Provide the [X, Y] coordinate of the cell's center where the given text is located.  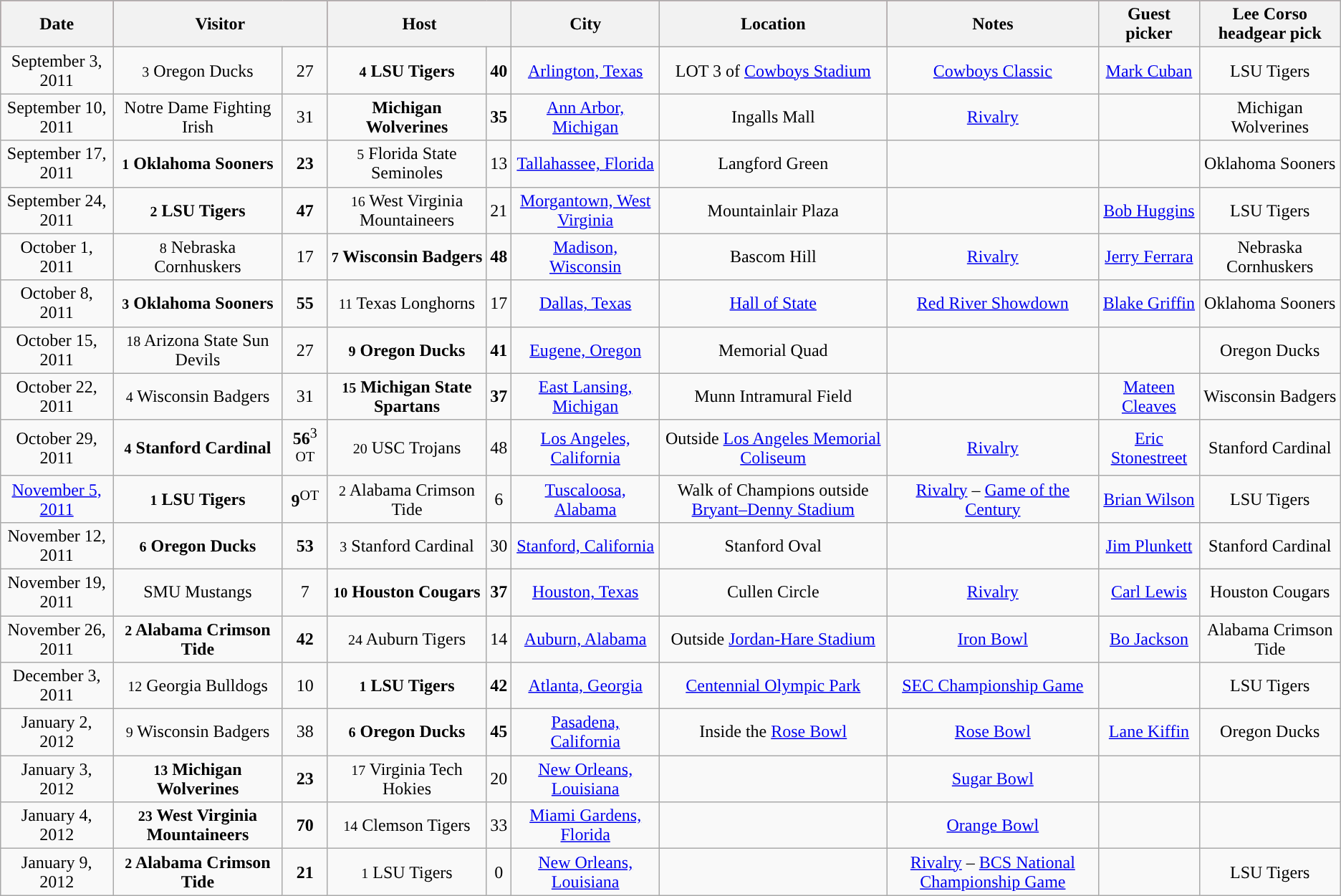
Alabama Crimson Tide [1269, 639]
November 26, 2011 [57, 639]
11 Texas Longhorns [407, 304]
Auburn, Alabama [586, 639]
Sugar Bowl [993, 779]
Eugene, Oregon [586, 350]
9 Oregon Ducks [407, 350]
41 [499, 350]
October 29, 2011 [57, 448]
Atlanta, Georgia [586, 686]
Bascom Hill [774, 256]
3 Stanford Cardinal [407, 546]
4 LSU Tigers [407, 70]
LOT 3 of Cowboys Stadium [774, 70]
35 [499, 117]
Houston, Texas [586, 592]
9 Wisconsin Badgers [198, 732]
6 [499, 498]
5 Florida State Seminoles [407, 163]
Dallas, Texas [586, 304]
Bo Jackson [1149, 639]
14 Clemson Tigers [407, 825]
Langford Green [774, 163]
Nebraska Cornhuskers [1269, 256]
Host [420, 24]
Rivalry – BCS National Championship Game [993, 872]
January 4, 2012 [57, 825]
2 LSU Tigers [198, 211]
Cullen Circle [774, 592]
Inside the Rose Bowl [774, 732]
October 8, 2011 [57, 304]
October 1, 2011 [57, 256]
Lane Kiffin [1149, 732]
November 5, 2011 [57, 498]
Centennial Olympic Park [774, 686]
Location [774, 24]
7 [305, 592]
SMU Mustangs [198, 592]
January 9, 2012 [57, 872]
38 [305, 732]
Mateen Cleaves [1149, 397]
20 [499, 779]
Jim Plunkett [1149, 546]
Mark Cuban [1149, 70]
Houston Cougars [1269, 592]
563 OT [305, 448]
Madison, Wisconsin [586, 256]
SEC Championship Game [993, 686]
Los Angeles, California [586, 448]
Stanford Oval [774, 546]
0 [499, 872]
Iron Bowl [993, 639]
23 West Virginia Mountaineers [198, 825]
45 [499, 732]
Notes [993, 24]
17 Virginia Tech Hokies [407, 779]
Eric Stonestreet [1149, 448]
Memorial Quad [774, 350]
15 Michigan State Spartans [407, 397]
Wisconsin Badgers [1269, 397]
East Lansing, Michigan [586, 397]
Carl Lewis [1149, 592]
13 [499, 163]
70 [305, 825]
Date [57, 24]
Miami Gardens, Florida [586, 825]
12 Georgia Bulldogs [198, 686]
October 15, 2011 [57, 350]
24 Auburn Tigers [407, 639]
9OT [305, 498]
Tuscaloosa, Alabama [586, 498]
Ingalls Mall [774, 117]
30 [499, 546]
Blake Griffin [1149, 304]
40 [499, 70]
September 10, 2011 [57, 117]
Outside Jordan-Hare Stadium [774, 639]
20 USC Trojans [407, 448]
November 12, 2011 [57, 546]
18 Arizona State Sun Devils [198, 350]
Orange Bowl [993, 825]
Stanford, California [586, 546]
Hall of State [774, 304]
53 [305, 546]
Munn Intramural Field [774, 397]
October 22, 2011 [57, 397]
14 [499, 639]
November 19, 2011 [57, 592]
December 3, 2011 [57, 686]
Rivalry – Game of the Century [993, 498]
Lee Corso headgear pick [1269, 24]
January 2, 2012 [57, 732]
Pasadena, California [586, 732]
4 Wisconsin Badgers [198, 397]
Notre Dame Fighting Irish [198, 117]
3 Oregon Ducks [198, 70]
Red River Showdown [993, 304]
Visitor [221, 24]
September 24, 2011 [57, 211]
7 Wisconsin Badgers [407, 256]
Walk of Champions outside Bryant–Denny Stadium [774, 498]
September 17, 2011 [57, 163]
City [586, 24]
Outside Los Angeles Memorial Coliseum [774, 448]
Rose Bowl [993, 732]
4 Stanford Cardinal [198, 448]
Arlington, Texas [586, 70]
1 Oklahoma Sooners [198, 163]
55 [305, 304]
3 Oklahoma Sooners [198, 304]
Morgantown, West Virginia [586, 211]
8 Nebraska Cornhuskers [198, 256]
Bob Huggins [1149, 211]
Guest picker [1149, 24]
10 [305, 686]
January 3, 2012 [57, 779]
33 [499, 825]
10 Houston Cougars [407, 592]
Tallahassee, Florida [586, 163]
13 Michigan Wolverines [198, 779]
Brian Wilson [1149, 498]
47 [305, 211]
Cowboys Classic [993, 70]
Mountainlair Plaza [774, 211]
Ann Arbor, Michigan [586, 117]
16 West Virginia Mountaineers [407, 211]
September 3, 2011 [57, 70]
Jerry Ferrara [1149, 256]
